Find where the given text appears and provide that cell's center as (X, Y) coordinate. 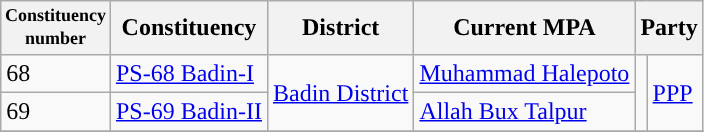
PS-68 Badin-I (188, 73)
PS-69 Badin-II (188, 111)
Muhammad Halepoto (524, 73)
Constituency (188, 28)
Party (669, 28)
Badin District (340, 92)
Allah Bux Talpur (524, 111)
Constituency number (56, 28)
69 (56, 111)
68 (56, 73)
Current MPA (524, 28)
PPP (675, 92)
District (340, 28)
